Provide the (X, Y) coordinate of the cell's center where the given text is located.  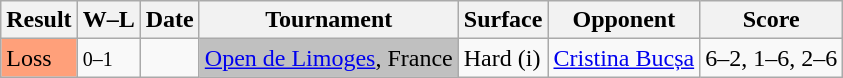
Hard (i) (503, 58)
6–2, 1–6, 2–6 (772, 58)
Result (39, 20)
Date (170, 20)
Score (772, 20)
W–L (108, 20)
Surface (503, 20)
Open de Limoges, France (328, 58)
Tournament (328, 20)
Loss (39, 58)
Opponent (624, 20)
0–1 (108, 58)
Cristina Bucșa (624, 58)
